For the text-containing cell, return its midpoint in (X, Y) coordinate format. 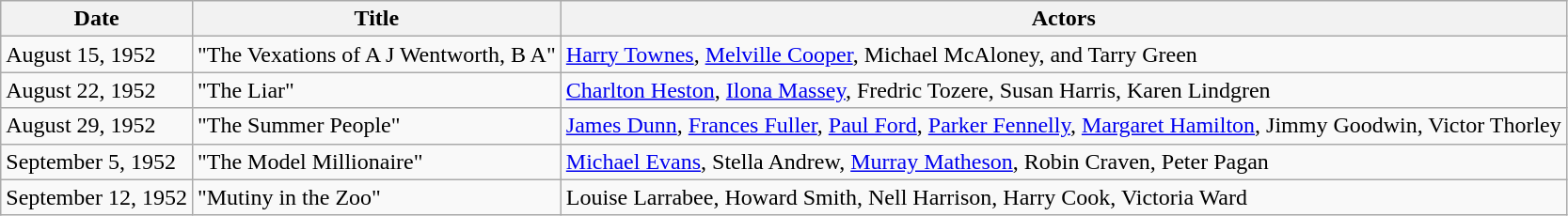
"The Liar" (376, 90)
August 22, 1952 (97, 90)
"The Model Millionaire" (376, 162)
Louise Larrabee, Howard Smith, Nell Harrison, Harry Cook, Victoria Ward (1063, 197)
September 5, 1952 (97, 162)
Actors (1063, 19)
Date (97, 19)
September 12, 1952 (97, 197)
"The Summer People" (376, 126)
Harry Townes, Melville Cooper, Michael McAloney, and Tarry Green (1063, 54)
Charlton Heston, Ilona Massey, Fredric Tozere, Susan Harris, Karen Lindgren (1063, 90)
August 15, 1952 (97, 54)
Title (376, 19)
James Dunn, Frances Fuller, Paul Ford, Parker Fennelly, Margaret Hamilton, Jimmy Goodwin, Victor Thorley (1063, 126)
"Mutiny in the Zoo" (376, 197)
"The Vexations of A J Wentworth, B A" (376, 54)
Michael Evans, Stella Andrew, Murray Matheson, Robin Craven, Peter Pagan (1063, 162)
August 29, 1952 (97, 126)
